Return (x, y) of the center of cell containing provided text 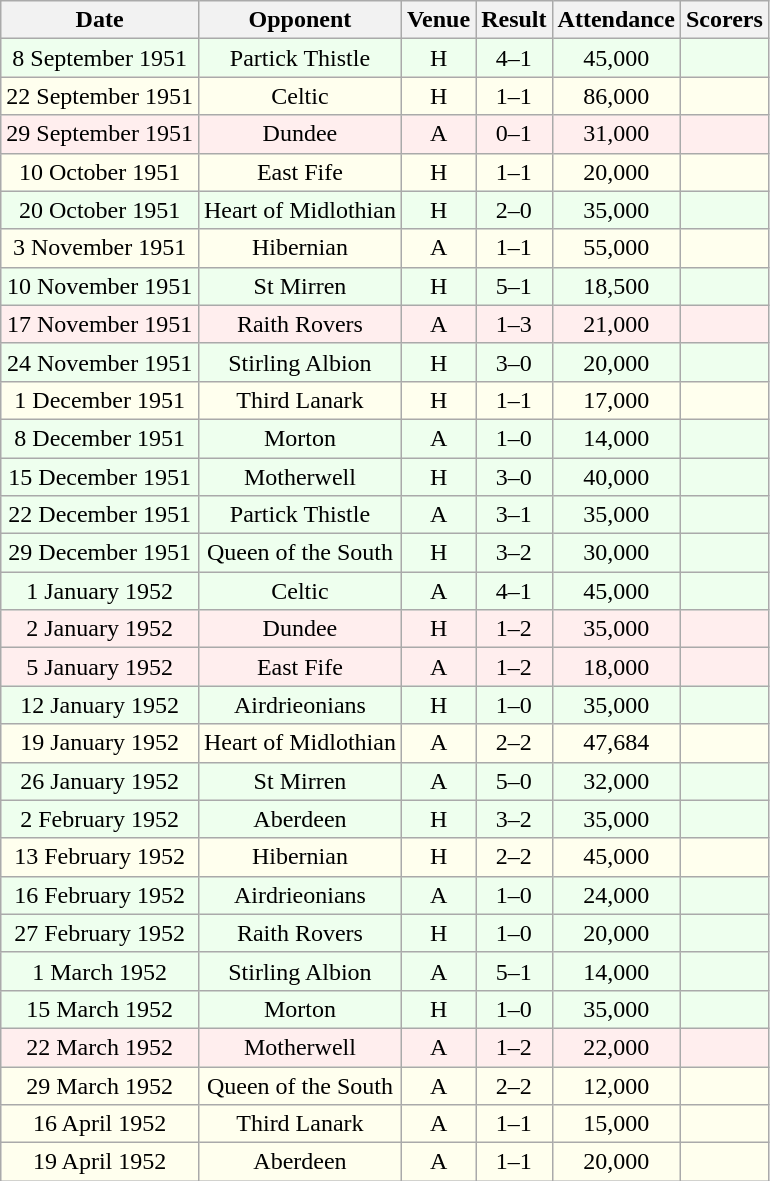
16 April 1952 (100, 1124)
40,000 (616, 477)
10 October 1951 (100, 172)
19 April 1952 (100, 1162)
2 January 1952 (100, 629)
17 November 1951 (100, 324)
3–1 (514, 515)
19 January 1952 (100, 743)
Opponent (300, 20)
22 March 1952 (100, 1047)
29 March 1952 (100, 1085)
32,000 (616, 781)
30,000 (616, 553)
55,000 (616, 248)
22,000 (616, 1047)
13 February 1952 (100, 857)
18,000 (616, 667)
1 December 1951 (100, 400)
17,000 (616, 400)
10 November 1951 (100, 286)
18,500 (616, 286)
1 January 1952 (100, 591)
47,684 (616, 743)
20 October 1951 (100, 210)
2 February 1952 (100, 819)
27 February 1952 (100, 933)
22 December 1951 (100, 515)
15,000 (616, 1124)
12,000 (616, 1085)
Result (514, 20)
22 September 1951 (100, 96)
5 January 1952 (100, 667)
5–0 (514, 781)
8 December 1951 (100, 438)
15 March 1952 (100, 1009)
29 December 1951 (100, 553)
29 September 1951 (100, 134)
8 September 1951 (100, 58)
2–0 (514, 210)
1 March 1952 (100, 971)
3 November 1951 (100, 248)
21,000 (616, 324)
Venue (438, 20)
1–3 (514, 324)
Scorers (724, 20)
15 December 1951 (100, 477)
16 February 1952 (100, 895)
Date (100, 20)
86,000 (616, 96)
26 January 1952 (100, 781)
24 November 1951 (100, 362)
0–1 (514, 134)
12 January 1952 (100, 705)
Attendance (616, 20)
24,000 (616, 895)
31,000 (616, 134)
